Determine the (x, y) coordinate at the center of the cell enclosing the given text.  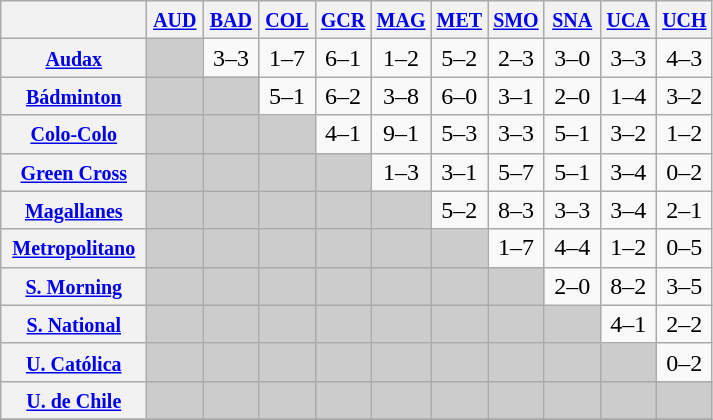
S. National (74, 324)
AUD (175, 20)
3–0 (572, 58)
6–1 (343, 58)
Colo-Colo (74, 134)
2–2 (684, 324)
U. Católica (74, 362)
8–2 (628, 286)
2–3 (516, 58)
Magallanes (74, 210)
SMO (516, 20)
1–3 (401, 172)
U. de Chile (74, 400)
6–0 (460, 96)
S. Morning (74, 286)
9–1 (401, 134)
UCA (628, 20)
Bádminton (74, 96)
1–4 (628, 96)
8–3 (516, 210)
2–1 (684, 210)
GCR (343, 20)
5–3 (460, 134)
3–8 (401, 96)
6–2 (343, 96)
BAD (231, 20)
Green Cross (74, 172)
3–5 (684, 286)
MET (460, 20)
UCH (684, 20)
Metropolitano (74, 248)
4–3 (684, 58)
4–4 (572, 248)
5–7 (516, 172)
SNA (572, 20)
0–5 (684, 248)
COL (287, 20)
Audax (74, 58)
MAG (401, 20)
